Scan for the cell matching the given text and deliver its [X, Y] coordinate at center. 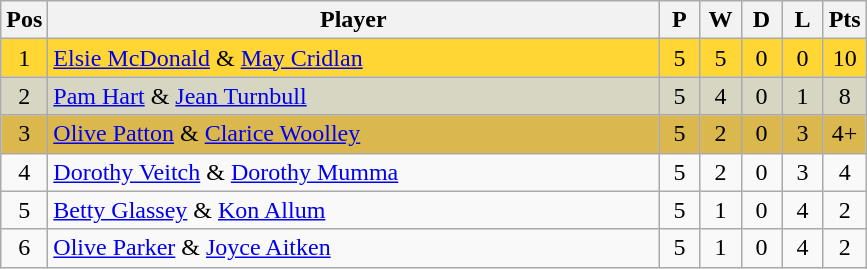
Elsie McDonald & May Cridlan [354, 58]
Pam Hart & Jean Turnbull [354, 96]
Olive Parker & Joyce Aitken [354, 248]
Pts [844, 20]
8 [844, 96]
D [762, 20]
Olive Patton & Clarice Woolley [354, 134]
10 [844, 58]
Player [354, 20]
W [720, 20]
4+ [844, 134]
6 [24, 248]
Dorothy Veitch & Dorothy Mumma [354, 172]
L [802, 20]
Betty Glassey & Kon Allum [354, 210]
Pos [24, 20]
P [680, 20]
